Locate the cell with the specified text and output its (x, y) center coordinate. 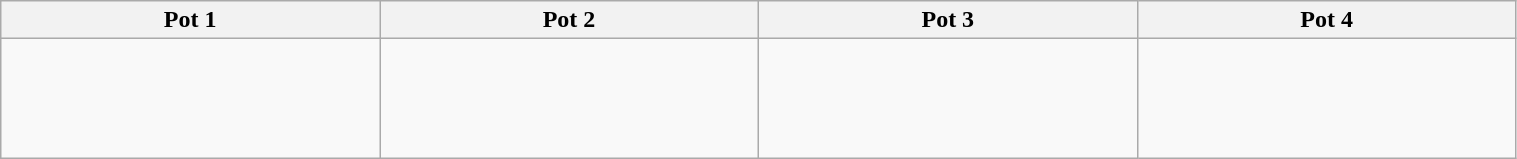
Pot 4 (1326, 20)
Pot 2 (570, 20)
Pot 1 (190, 20)
Pot 3 (948, 20)
